Extract the (X, Y) coordinate from the center of the cell holding the provided text.  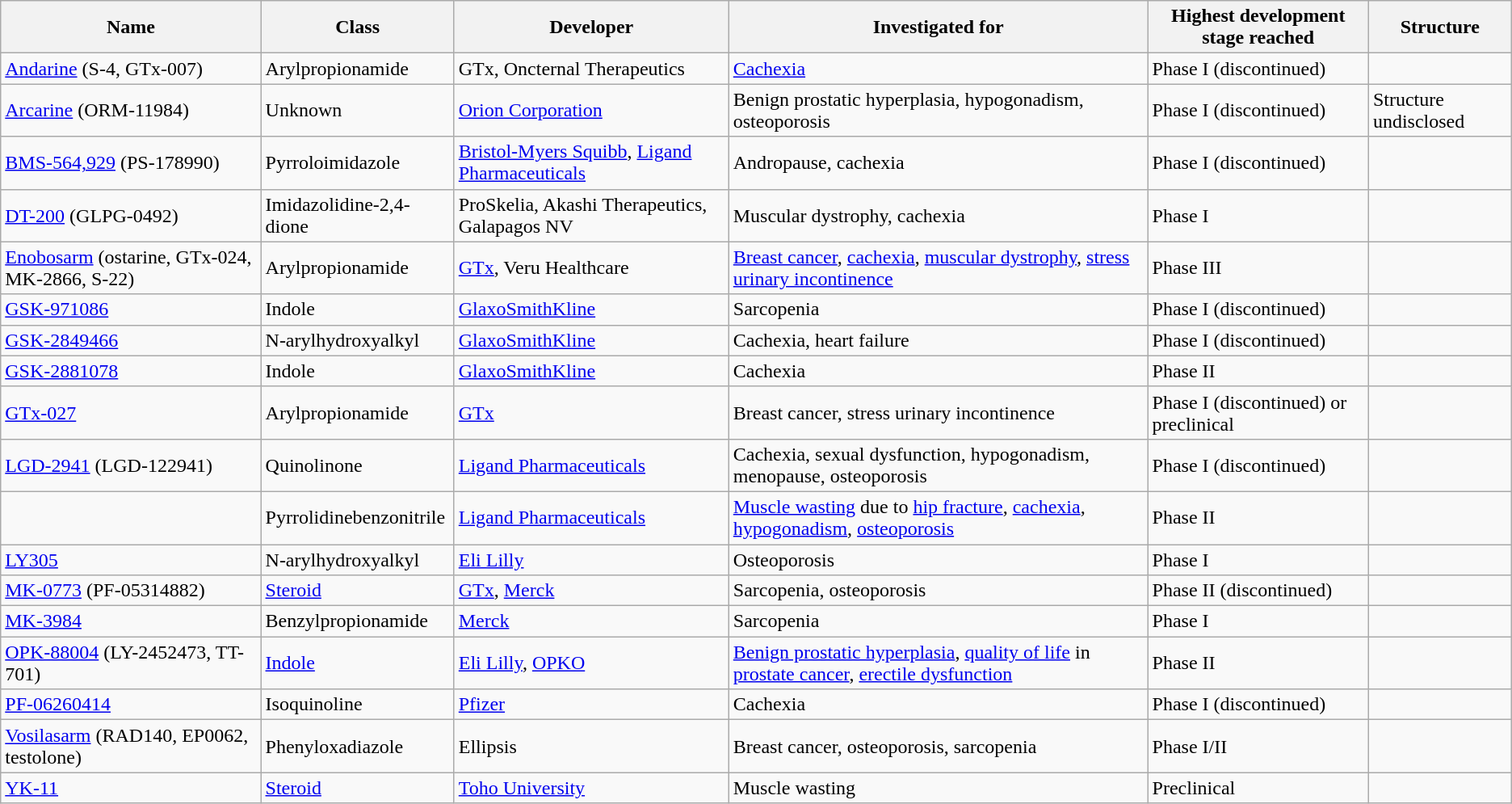
Pyrroloimidazole (357, 163)
Breast cancer, osteoporosis, sarcopenia (939, 747)
ProSkelia, Akashi Therapeutics, Galapagos NV (591, 215)
Phenyloxadiazole (357, 747)
Phase I (discontinued) or preclinical (1258, 412)
DT-200 (GLPG-0492) (131, 215)
Arcarine (ORM-11984) (131, 110)
Orion Corporation (591, 110)
GTx, Veru Healthcare (591, 268)
Cachexia, heart failure (939, 340)
Breast cancer, cachexia, muscular dystrophy, stress urinary incontinence (939, 268)
GTx-027 (131, 412)
Benign prostatic hyperplasia, quality of life in prostate cancer, erectile dysfunction (939, 663)
Class (357, 27)
GTx, Merck (591, 591)
Investigated for (939, 27)
Breast cancer, stress urinary incontinence (939, 412)
Structure undisclosed (1439, 110)
Cachexia, sexual dysfunction, hypogonadism, menopause, osteoporosis (939, 465)
OPK-88004 (LY-2452473, TT-701) (131, 663)
Toho University (591, 788)
MK-0773 (PF-05314882) (131, 591)
MK-3984 (131, 621)
GSK-2881078 (131, 371)
Enobosarm (ostarine, GTx-024, MK-2866, S-22) (131, 268)
Phase I/II (1258, 747)
Unknown (357, 110)
GTx, Oncternal Therapeutics (591, 69)
Highest development stage reached (1258, 27)
Phase II (discontinued) (1258, 591)
YK-11 (131, 788)
Isoquinoline (357, 705)
GSK-971086 (131, 309)
Eli Lilly, OPKO (591, 663)
Muscle wasting (939, 788)
Structure (1439, 27)
Vosilasarm (RAD140, EP0062, testolone) (131, 747)
Benzylpropionamide (357, 621)
Merck (591, 621)
Andropause, cachexia (939, 163)
GTx (591, 412)
Developer (591, 27)
Preclinical (1258, 788)
Osteoporosis (939, 560)
Name (131, 27)
Phase III (1258, 268)
Sarcopenia, osteoporosis (939, 591)
Andarine (S-4, GTx-007) (131, 69)
Benign prostatic hyperplasia, hypogonadism, osteoporosis (939, 110)
Quinolinone (357, 465)
Pfizer (591, 705)
Ellipsis (591, 747)
BMS-564,929 (PS-178990) (131, 163)
Muscular dystrophy, cachexia (939, 215)
LY305 (131, 560)
Bristol-Myers Squibb, Ligand Pharmaceuticals (591, 163)
Eli Lilly (591, 560)
Pyrrolidinebenzonitrile (357, 517)
Imidazolidine-2,4-dione (357, 215)
PF-06260414 (131, 705)
LGD-2941 (LGD-122941) (131, 465)
GSK-2849466 (131, 340)
Muscle wasting due to hip fracture, cachexia, hypogonadism, osteoporosis (939, 517)
